Determine the (X, Y) coordinate at the center of the cell enclosing the given text.  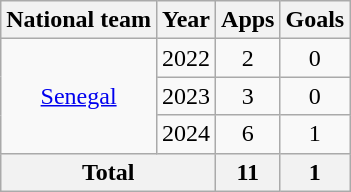
Apps (248, 20)
3 (248, 96)
Year (186, 20)
2 (248, 58)
Goals (315, 20)
National team (79, 20)
2024 (186, 134)
Senegal (79, 96)
6 (248, 134)
Total (108, 172)
11 (248, 172)
2023 (186, 96)
2022 (186, 58)
